Detect which cell encompasses the target text, then output its [x, y] center coordinate. 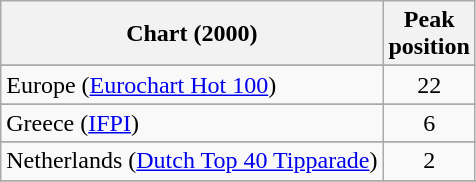
Peakposition [429, 34]
Netherlands (Dutch Top 40 Tipparade) [192, 161]
6 [429, 123]
Chart (2000) [192, 34]
22 [429, 85]
2 [429, 161]
Greece (IFPI) [192, 123]
Europe (Eurochart Hot 100) [192, 85]
